Return the (X, Y) coordinate for the center point of the cell that contains the specified text.  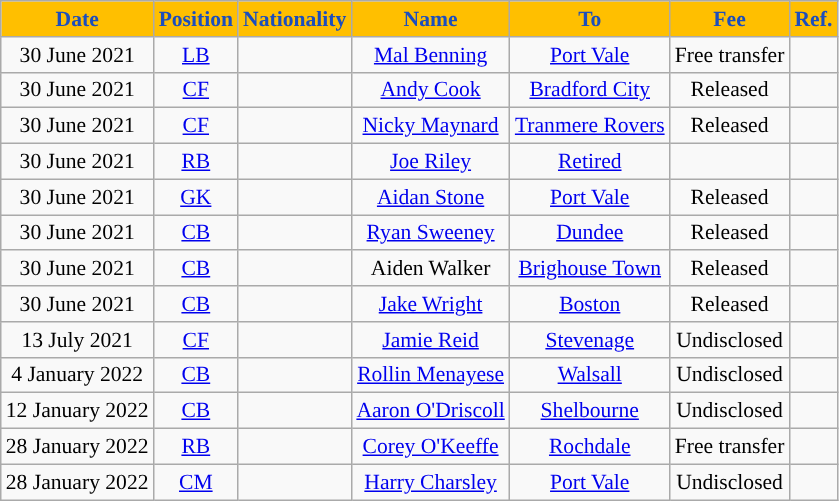
Brighouse Town (590, 269)
Jamie Reid (430, 340)
Jake Wright (430, 304)
Stevenage (590, 340)
LB (196, 55)
Harry Charsley (430, 482)
Aaron O'Driscoll (430, 411)
Date (78, 19)
CM (196, 482)
Joe Riley (430, 162)
Walsall (590, 375)
13 July 2021 (78, 340)
Boston (590, 304)
Fee (730, 19)
Tranmere Rovers (590, 126)
Aidan Stone (430, 197)
Dundee (590, 233)
Ref. (813, 19)
GK (196, 197)
Bradford City (590, 90)
Rochdale (590, 447)
Rollin Menayese (430, 375)
Retired (590, 162)
12 January 2022 (78, 411)
Nicky Maynard (430, 126)
To (590, 19)
4 January 2022 (78, 375)
Ryan Sweeney (430, 233)
Nationality (294, 19)
Corey O'Keeffe (430, 447)
Mal Benning (430, 55)
Aiden Walker (430, 269)
Name (430, 19)
Position (196, 19)
Andy Cook (430, 90)
Shelbourne (590, 411)
